Capture the cell that displays the provided text and extract its (x, y) central coordinate. 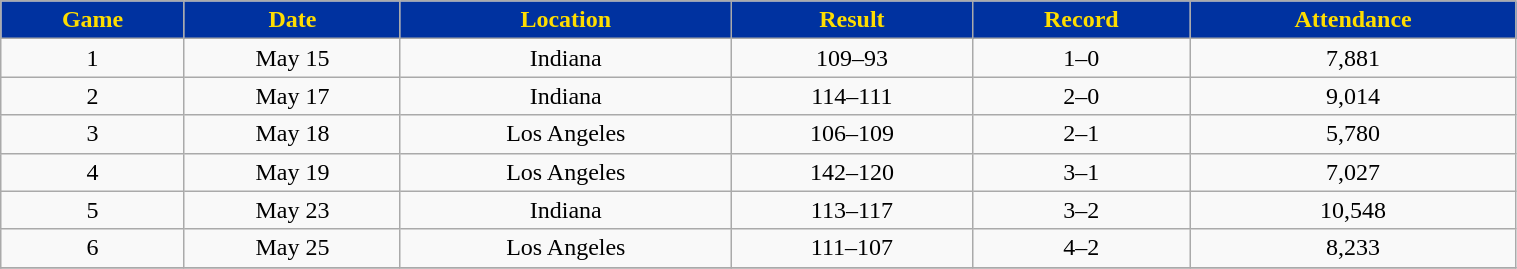
Location (566, 20)
2–1 (1082, 134)
May 17 (292, 96)
Result (852, 20)
106–109 (852, 134)
114–111 (852, 96)
113–117 (852, 210)
May 15 (292, 58)
109–93 (852, 58)
7,881 (1353, 58)
Record (1082, 20)
111–107 (852, 248)
5,780 (1353, 134)
Game (93, 20)
3–1 (1082, 172)
4 (93, 172)
May 25 (292, 248)
8,233 (1353, 248)
5 (93, 210)
3–2 (1082, 210)
2 (93, 96)
1 (93, 58)
10,548 (1353, 210)
4–2 (1082, 248)
7,027 (1353, 172)
2–0 (1082, 96)
1–0 (1082, 58)
6 (93, 248)
May 18 (292, 134)
9,014 (1353, 96)
May 23 (292, 210)
May 19 (292, 172)
3 (93, 134)
142–120 (852, 172)
Attendance (1353, 20)
Date (292, 20)
